Return [X, Y] of the center of cell containing provided text 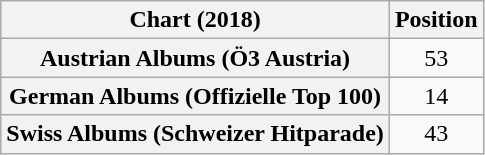
Chart (2018) [196, 20]
Austrian Albums (Ö3 Austria) [196, 58]
14 [436, 96]
German Albums (Offizielle Top 100) [196, 96]
53 [436, 58]
Swiss Albums (Schweizer Hitparade) [196, 134]
Position [436, 20]
43 [436, 134]
